Output the [X, Y] coordinate of the center of the cell containing the given text.  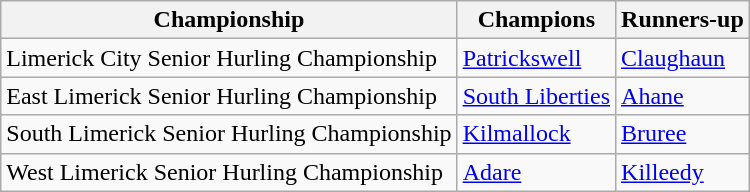
East Limerick Senior Hurling Championship [229, 96]
Ahane [683, 96]
Limerick City Senior Hurling Championship [229, 58]
Champions [536, 20]
Killeedy [683, 172]
Kilmallock [536, 134]
Claughaun [683, 58]
Adare [536, 172]
South Limerick Senior Hurling Championship [229, 134]
Bruree [683, 134]
West Limerick Senior Hurling Championship [229, 172]
Patrickswell [536, 58]
Championship [229, 20]
Runners-up [683, 20]
South Liberties [536, 96]
